Return the [x, y] coordinate for the center point of the cell that contains the specified text.  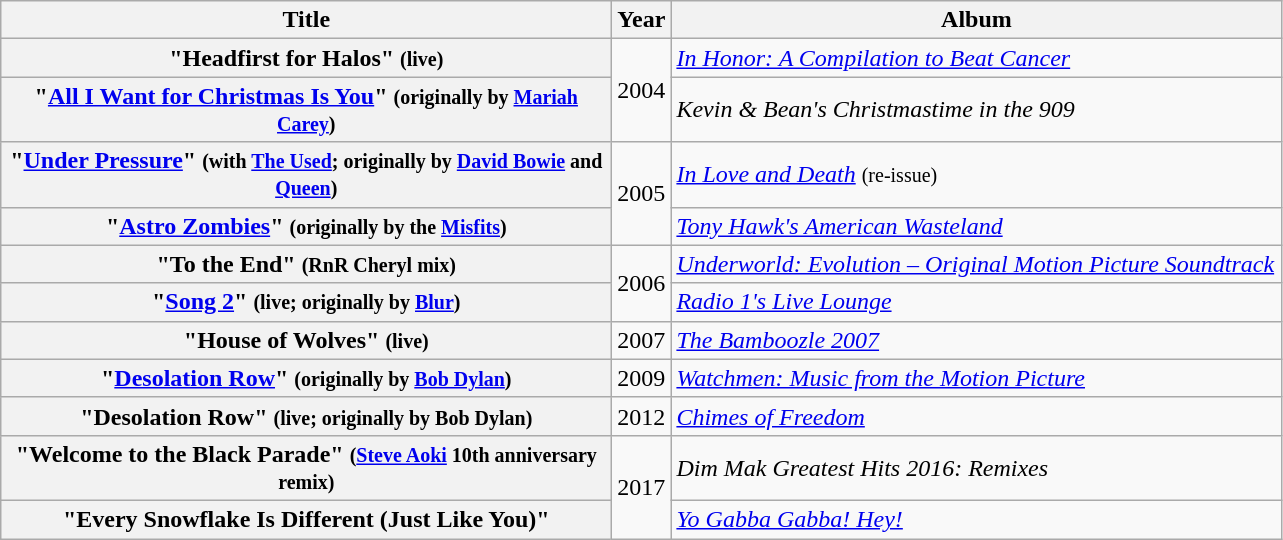
Kevin & Bean's Christmastime in the 909 [976, 110]
2017 [642, 486]
Year [642, 20]
2007 [642, 340]
In Honor: A Compilation to Beat Cancer [976, 58]
"Astro Zombies" (originally by the Misfits) [306, 226]
Yo Gabba Gabba! Hey! [976, 519]
"Desolation Row" (originally by Bob Dylan) [306, 378]
"To the End" (RnR Cheryl mix) [306, 264]
The Bamboozle 2007 [976, 340]
Album [976, 20]
Chimes of Freedom [976, 416]
Watchmen: Music from the Motion Picture [976, 378]
In Love and Death (re-issue) [976, 174]
"All I Want for Christmas Is You" (originally by Mariah Carey) [306, 110]
Radio 1's Live Lounge [976, 302]
2006 [642, 283]
"Song 2" (live; originally by Blur) [306, 302]
"Desolation Row" (live; originally by Bob Dylan) [306, 416]
2012 [642, 416]
"House of Wolves" (live) [306, 340]
Dim Mak Greatest Hits 2016: Remixes [976, 468]
"Headfirst for Halos" (live) [306, 58]
2004 [642, 90]
2005 [642, 194]
Underworld: Evolution – Original Motion Picture Soundtrack [976, 264]
Title [306, 20]
"Under Pressure" (with The Used; originally by David Bowie and Queen) [306, 174]
"Every Snowflake Is Different (Just Like You)" [306, 519]
2009 [642, 378]
Tony Hawk's American Wasteland [976, 226]
"Welcome to the Black Parade" (Steve Aoki 10th anniversary remix) [306, 468]
